Extract the [X, Y] coordinate from the center of the cell holding the provided text.  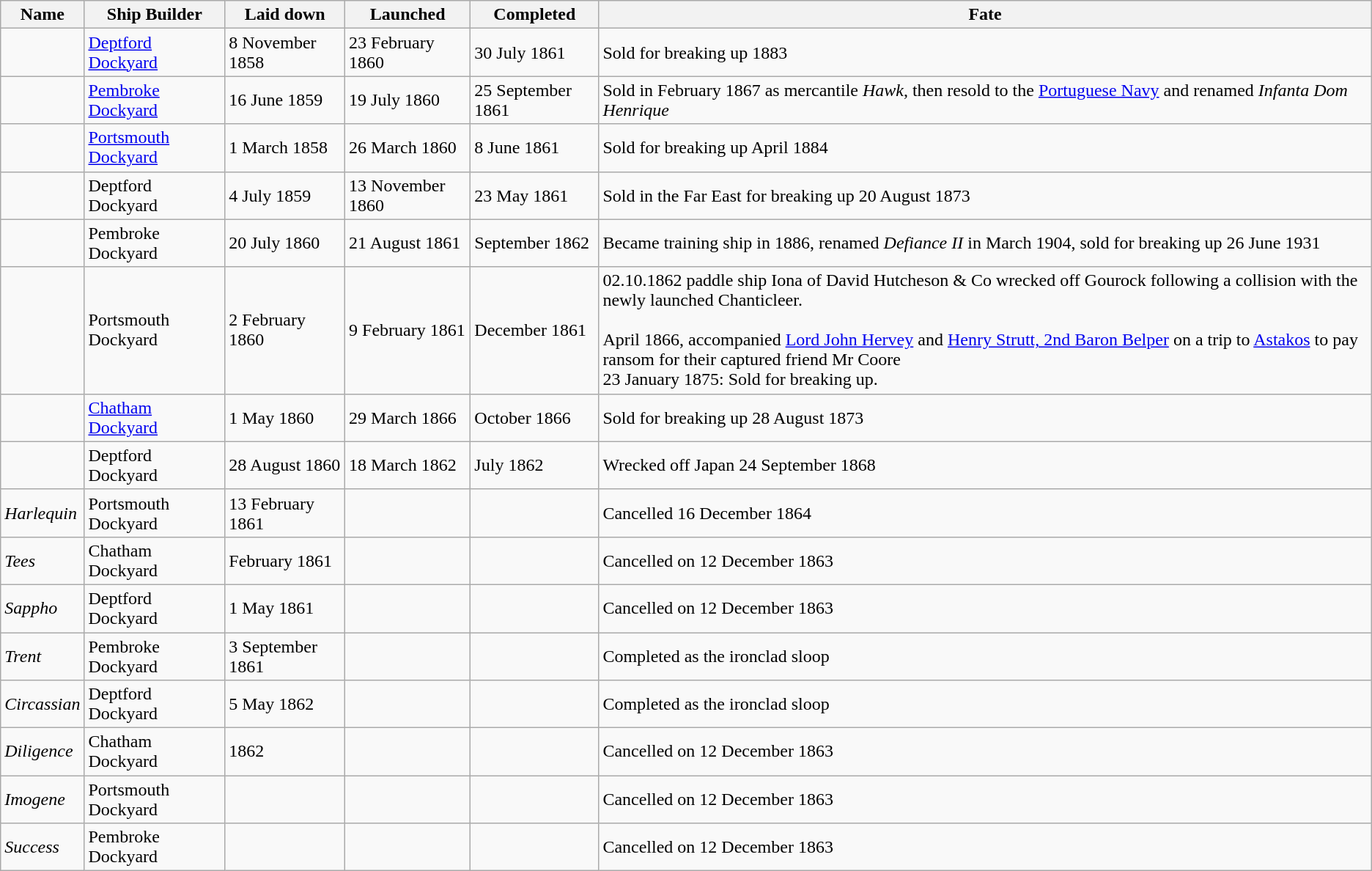
4 July 1859 [285, 195]
Tees [43, 560]
Success [43, 848]
October 1866 [535, 418]
13 February 1861 [285, 513]
Harlequin [43, 513]
Wrecked off Japan 24 September 1868 [985, 465]
2 February 1860 [285, 330]
25 September 1861 [535, 100]
18 March 1862 [407, 465]
28 August 1860 [285, 465]
Ship Builder [155, 15]
29 March 1866 [407, 418]
1862 [285, 752]
February 1861 [285, 560]
December 1861 [535, 330]
9 February 1861 [407, 330]
13 November 1860 [407, 195]
23 May 1861 [535, 195]
September 1862 [535, 243]
3 September 1861 [285, 655]
Cancelled 16 December 1864 [985, 513]
Diligence [43, 752]
Name [43, 15]
26 March 1860 [407, 148]
Sappho [43, 609]
Launched [407, 15]
8 November 1858 [285, 53]
Sold in the Far East for breaking up 20 August 1873 [985, 195]
Imogene [43, 799]
20 July 1860 [285, 243]
Completed [535, 15]
8 June 1861 [535, 148]
Fate [985, 15]
1 May 1861 [285, 609]
July 1862 [535, 465]
Trent [43, 655]
21 August 1861 [407, 243]
Laid down [285, 15]
Sold for breaking up 28 August 1873 [985, 418]
30 July 1861 [535, 53]
Sold for breaking up April 1884 [985, 148]
19 July 1860 [407, 100]
23 February 1860 [407, 53]
Sold for breaking up 1883 [985, 53]
Sold in February 1867 as mercantile Hawk, then resold to the Portuguese Navy and renamed Infanta Dom Henrique [985, 100]
1 March 1858 [285, 148]
Became training ship in 1886, renamed Defiance II in March 1904, sold for breaking up 26 June 1931 [985, 243]
5 May 1862 [285, 704]
Circassian [43, 704]
1 May 1860 [285, 418]
16 June 1859 [285, 100]
